Extract the [X, Y] coordinate from the center of the cell holding the provided text.  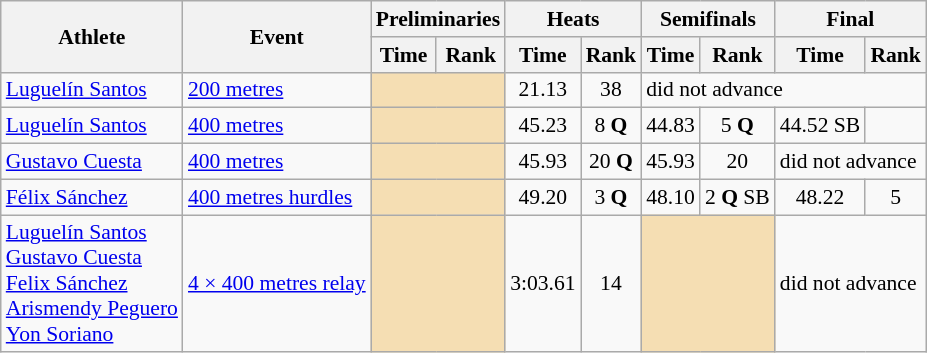
Semifinals [708, 19]
48.10 [670, 197]
Heats [573, 19]
44.52 SB [820, 126]
4 × 400 metres relay [277, 284]
8 Q [612, 126]
Final [850, 19]
Preliminaries [438, 19]
3 Q [612, 197]
44.83 [670, 126]
2 Q SB [738, 197]
5 [896, 197]
5 Q [738, 126]
400 metres hurdles [277, 197]
3:03.61 [542, 284]
21.13 [542, 90]
Félix Sánchez [92, 197]
48.22 [820, 197]
Gustavo Cuesta [92, 162]
200 metres [277, 90]
Athlete [92, 36]
Luguelín SantosGustavo CuestaFelix SánchezArismendy PegueroYon Soriano [92, 284]
20 Q [612, 162]
38 [612, 90]
49.20 [542, 197]
45.23 [542, 126]
20 [738, 162]
14 [612, 284]
Event [277, 36]
